Pinpoint the cell where the given text exists, returning its [x, y] midpoint coordinate. 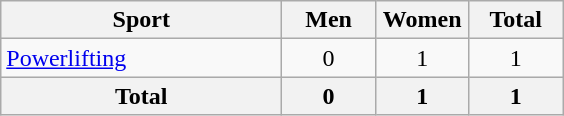
Men [329, 20]
Sport [142, 20]
Women [422, 20]
Powerlifting [142, 58]
